Pinpoint the cell where the given text exists, returning its (x, y) midpoint coordinate. 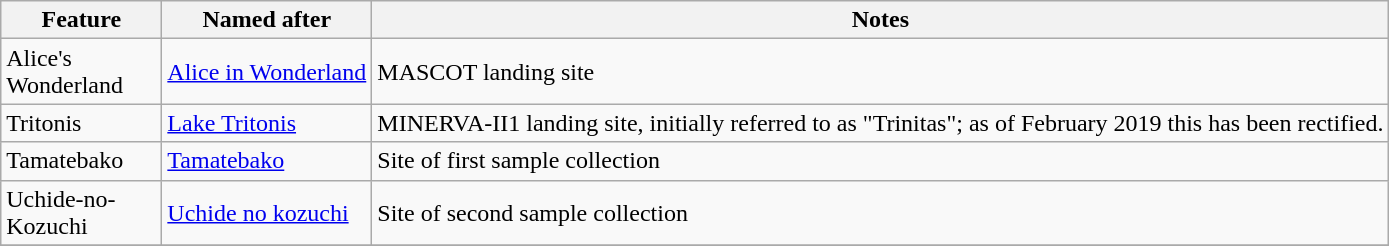
Uchide no kozuchi (267, 212)
Notes (880, 20)
Tritonis (82, 123)
Named after (267, 20)
MINERVA-II1 landing site, initially referred to as "Trinitas"; as of February 2019 this has been rectified. (880, 123)
Feature (82, 20)
MASCOT landing site (880, 72)
Uchide-no-Kozuchi (82, 212)
Alice's Wonderland (82, 72)
Site of first sample collection (880, 161)
Site of second sample collection (880, 212)
Lake Tritonis (267, 123)
Alice in Wonderland (267, 72)
